Determine the (x, y) coordinate at the center of the cell enclosing the given text.  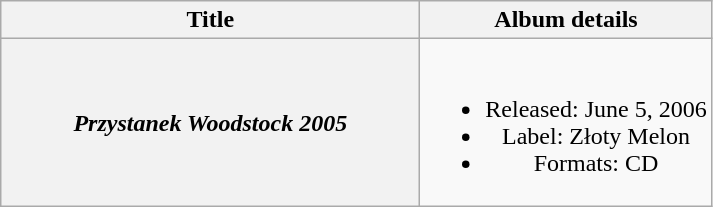
Released: June 5, 2006Label: Złoty MelonFormats: CD (566, 122)
Album details (566, 20)
Przystanek Woodstock 2005 (210, 122)
Title (210, 20)
